Determine the [x, y] coordinate at the center of the cell enclosing the given text.  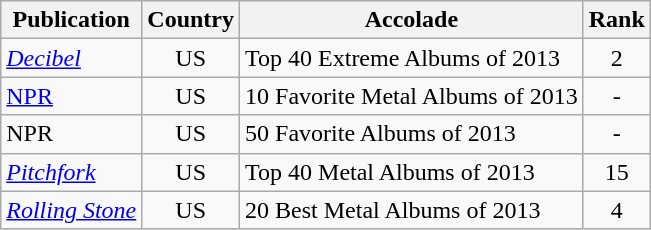
20 Best Metal Albums of 2013 [412, 210]
2 [616, 58]
Country [191, 20]
Rank [616, 20]
4 [616, 210]
50 Favorite Albums of 2013 [412, 134]
Pitchfork [72, 172]
Accolade [412, 20]
10 Favorite Metal Albums of 2013 [412, 96]
Decibel [72, 58]
Top 40 Extreme Albums of 2013 [412, 58]
Publication [72, 20]
Rolling Stone [72, 210]
Top 40 Metal Albums of 2013 [412, 172]
15 [616, 172]
